Capture the cell that displays the provided text and extract its [x, y] central coordinate. 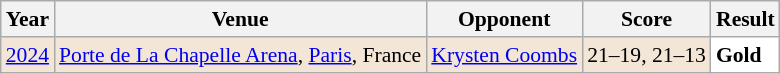
Krysten Coombs [504, 55]
Result [746, 19]
Score [646, 19]
Opponent [504, 19]
21–19, 21–13 [646, 55]
Porte de La Chapelle Arena, Paris, France [240, 55]
Gold [746, 55]
2024 [28, 55]
Year [28, 19]
Venue [240, 19]
